Locate the cell with the specified text and output its [x, y] center coordinate. 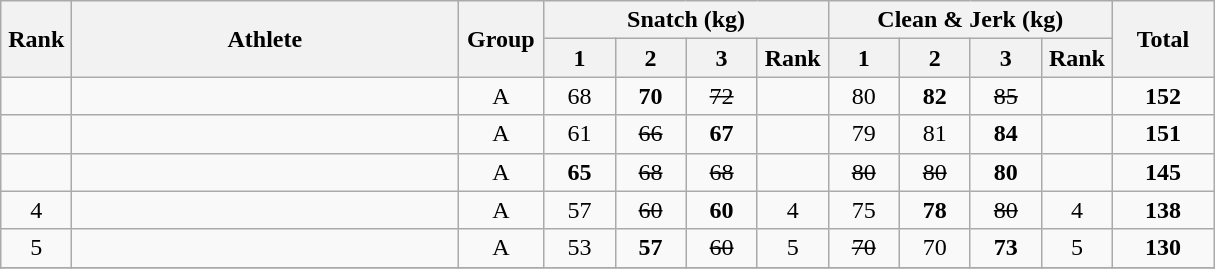
Athlete [265, 39]
67 [722, 134]
Clean & Jerk (kg) [970, 20]
81 [934, 134]
75 [864, 210]
65 [580, 172]
85 [1006, 96]
84 [1006, 134]
152 [1162, 96]
82 [934, 96]
151 [1162, 134]
66 [650, 134]
Total [1162, 39]
Group [501, 39]
Snatch (kg) [686, 20]
138 [1162, 210]
79 [864, 134]
73 [1006, 248]
72 [722, 96]
61 [580, 134]
130 [1162, 248]
78 [934, 210]
145 [1162, 172]
53 [580, 248]
